From the cell containing the given text, extract its center point as (X, Y) coordinate. 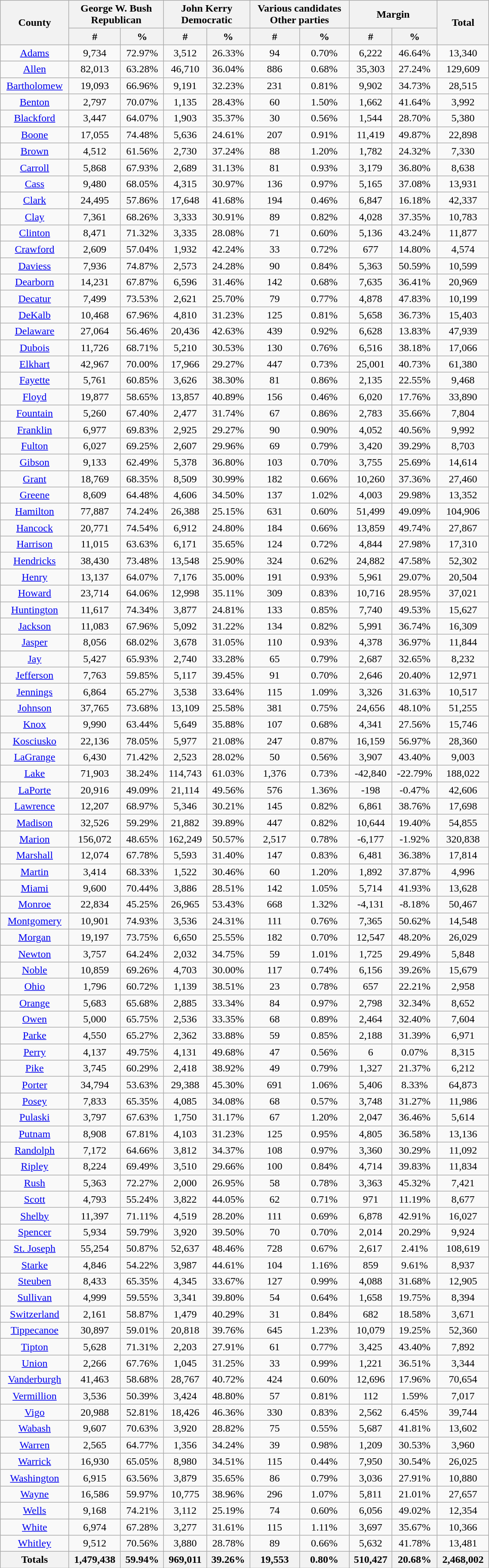
13.83% (415, 331)
1.36% (324, 790)
3,880 (185, 1543)
61 (275, 1347)
41.78% (415, 1543)
2,536 (185, 1019)
72.27% (142, 1183)
3,179 (371, 167)
42,606 (463, 790)
68.05% (142, 184)
58.87% (142, 1314)
Johnson (34, 708)
1.09% (324, 691)
677 (371, 250)
12,696 (371, 1380)
37.08% (415, 184)
17,066 (463, 348)
3,992 (463, 102)
6 (371, 1052)
47,939 (463, 331)
4,606 (185, 495)
Greene (34, 495)
13,109 (185, 708)
50.87% (142, 1248)
20.29% (415, 1232)
Vanderburgh (34, 1380)
188,022 (463, 774)
3,036 (371, 1478)
4,550 (95, 1036)
24,882 (371, 561)
4,574 (463, 250)
3,538 (185, 691)
36.74% (415, 626)
14,231 (95, 282)
8,980 (185, 1461)
33.28% (228, 659)
50.62% (415, 921)
35.67% (415, 1527)
1,479,438 (95, 1560)
11,015 (95, 544)
7,833 (95, 1101)
110 (275, 642)
57.86% (142, 200)
21.01% (415, 1494)
55.24% (142, 1199)
10,468 (95, 315)
38.24% (142, 774)
8,509 (185, 479)
6,628 (371, 331)
Warrick (34, 1461)
49.53% (415, 610)
13,548 (185, 561)
61.56% (142, 151)
3,277 (185, 1527)
10,880 (463, 1478)
51,255 (463, 708)
58.68% (142, 1380)
Sullivan (34, 1298)
31.63% (415, 691)
23 (275, 986)
27.24% (415, 69)
6,912 (185, 528)
7,604 (463, 1019)
62.49% (142, 462)
27.56% (415, 724)
0.95% (324, 1134)
2,797 (95, 102)
6,971 (463, 1036)
5,427 (95, 659)
28.70% (415, 118)
46.36% (228, 1412)
35.66% (415, 413)
11,092 (463, 1150)
Spencer (34, 1232)
-6,177 (371, 839)
8,908 (95, 1134)
54.22% (142, 1265)
5,848 (463, 954)
39.50% (228, 1232)
39.89% (228, 823)
6,847 (371, 200)
Miami (34, 888)
104 (275, 1265)
59.01% (142, 1330)
37.35% (415, 216)
30.54% (415, 1461)
Montgomery (34, 921)
Boone (34, 135)
69.26% (142, 970)
2,687 (371, 659)
34,794 (95, 1085)
68.71% (142, 348)
Starke (34, 1265)
36.58% (415, 1134)
25,001 (371, 364)
439 (275, 331)
5,136 (371, 233)
Total (463, 22)
47 (275, 1052)
64.48% (142, 495)
3,757 (95, 954)
Shelby (34, 1216)
0.67% (324, 1248)
52,302 (463, 561)
7,330 (463, 151)
31.40% (228, 855)
1.07% (324, 1494)
33.64% (228, 691)
48.20% (415, 937)
61.03% (228, 774)
4,714 (371, 1167)
1,725 (371, 954)
Tippecanoe (34, 1330)
37,765 (95, 708)
68.33% (142, 872)
13,340 (463, 53)
5,117 (185, 675)
59.79% (142, 1232)
Vermillion (34, 1396)
3,425 (371, 1347)
631 (275, 512)
33.35% (228, 1019)
Crawford (34, 250)
4,103 (185, 1134)
27,657 (463, 1494)
53.63% (142, 1085)
4,085 (185, 1101)
0.69% (324, 1216)
0.64% (324, 1298)
145 (275, 806)
28,767 (185, 1380)
11,844 (463, 642)
296 (275, 1494)
14,548 (463, 921)
10,366 (463, 1527)
2,562 (371, 1412)
Putnam (34, 1134)
Lake (34, 774)
5,346 (185, 806)
67.87% (142, 282)
9.61% (415, 1265)
Porter (34, 1085)
Jasper (34, 642)
Lawrence (34, 806)
Monroe (34, 904)
Hendricks (34, 561)
59.85% (142, 675)
34.08% (228, 1101)
45.32% (415, 1183)
Delaware (34, 331)
4,519 (185, 1216)
4,996 (463, 872)
1.50% (324, 102)
1,522 (185, 872)
64.24% (142, 954)
0.07% (415, 1052)
8,937 (463, 1265)
17,055 (95, 135)
3,112 (185, 1510)
31.46% (228, 282)
8,609 (95, 495)
73.53% (142, 299)
34.50% (228, 495)
63.63% (142, 544)
1,479 (185, 1314)
22,834 (95, 904)
130 (275, 348)
Morgan (34, 937)
6,596 (185, 282)
2,565 (95, 1445)
33.67% (228, 1281)
103 (275, 462)
6,027 (95, 446)
9,734 (95, 53)
Warren (34, 1445)
37.87% (415, 872)
0.71% (324, 1199)
42,967 (95, 364)
5,934 (95, 1232)
47.83% (415, 299)
50 (275, 757)
10,901 (95, 921)
70.07% (142, 102)
136 (275, 184)
1,356 (185, 1445)
2,014 (371, 1232)
52,637 (185, 1248)
67.76% (142, 1363)
7,365 (371, 921)
65.68% (142, 1003)
53.43% (228, 904)
Grant (34, 479)
7,421 (463, 1183)
25.70% (228, 299)
36.97% (415, 642)
4,028 (371, 216)
17,966 (185, 364)
3,333 (185, 216)
1.06% (324, 1085)
49.68% (228, 1052)
Various candidatesOther parties (299, 15)
9,003 (463, 757)
3,326 (371, 691)
6,864 (95, 691)
1.02% (324, 495)
19,197 (95, 937)
Decatur (34, 299)
Benton (34, 102)
4,805 (371, 1134)
0.62% (324, 561)
29,388 (185, 1085)
21.08% (228, 741)
6,650 (185, 937)
2,783 (371, 413)
Allen (34, 69)
John KerryDemocratic (206, 15)
11.19% (415, 1199)
6,878 (371, 1216)
-4,131 (371, 904)
8,056 (95, 642)
2,047 (371, 1117)
30,897 (95, 1330)
16.18% (415, 200)
3,812 (185, 1150)
52.81% (142, 1412)
231 (275, 86)
2,730 (185, 151)
8,315 (463, 1052)
2,573 (185, 266)
31.74% (228, 413)
137 (275, 495)
2,798 (371, 1003)
74.34% (142, 610)
28.43% (228, 102)
124 (275, 544)
4,378 (371, 642)
40.73% (415, 364)
7,804 (463, 413)
5,761 (95, 380)
12,074 (95, 855)
1,209 (371, 1445)
6,171 (185, 544)
10,783 (463, 216)
8,703 (463, 446)
30.97% (228, 184)
35.00% (228, 577)
46,710 (185, 69)
Henry (34, 577)
971 (371, 1199)
-8.18% (415, 904)
38.51% (228, 986)
1,892 (371, 872)
5,593 (185, 855)
19.75% (415, 1298)
5,628 (95, 1347)
St. Joseph (34, 1248)
9,512 (95, 1543)
49.75% (142, 1052)
1,139 (185, 986)
Marshall (34, 855)
9,992 (463, 429)
32.65% (415, 659)
127 (275, 1281)
11,419 (371, 135)
64.66% (142, 1150)
34.73% (415, 86)
3,987 (185, 1265)
19,093 (95, 86)
26.95% (228, 1183)
17,814 (463, 855)
5,406 (371, 1085)
-22.79% (415, 774)
191 (275, 577)
2,617 (371, 1248)
4,999 (95, 1298)
13,136 (463, 1134)
64,873 (463, 1085)
5,868 (95, 167)
12,905 (463, 1281)
5,649 (185, 724)
0.55% (324, 1429)
6,056 (371, 1510)
55,254 (95, 1248)
4,341 (371, 724)
26,965 (185, 904)
510,427 (371, 1560)
4,810 (185, 315)
22,898 (463, 135)
42.63% (228, 331)
Ripley (34, 1167)
40.29% (228, 1314)
5,165 (371, 184)
Perry (34, 1052)
70.63% (142, 1429)
70.00% (142, 364)
6.45% (415, 1412)
5,632 (371, 1543)
32.23% (228, 86)
65.05% (142, 1461)
22.21% (415, 986)
65.75% (142, 1019)
LaPorte (34, 790)
40.89% (228, 397)
26.33% (228, 53)
728 (275, 1248)
5,977 (185, 741)
71.32% (142, 233)
33.34% (228, 1003)
70 (275, 1232)
27,460 (463, 479)
8,433 (95, 1281)
5,614 (463, 1117)
56.46% (142, 331)
1,221 (371, 1363)
5,714 (371, 888)
Huntington (34, 610)
11,397 (95, 1216)
37.36% (415, 479)
8,677 (463, 1199)
64.06% (142, 593)
34.37% (228, 1150)
3,697 (371, 1527)
71 (275, 233)
69.83% (142, 429)
6,430 (95, 757)
15,679 (463, 970)
Union (34, 1363)
2,885 (185, 1003)
4,137 (95, 1052)
34.51% (228, 1461)
36.73% (415, 315)
36.38% (415, 855)
George W. BushRepublican (116, 15)
9,468 (463, 380)
30.29% (415, 1150)
0.44% (324, 1461)
324 (275, 561)
24.61% (228, 135)
28.20% (228, 1216)
0.98% (324, 1445)
49.74% (415, 528)
Harrison (34, 544)
29.49% (415, 954)
71.31% (142, 1347)
207 (275, 135)
63.28% (142, 69)
1.23% (324, 1330)
68.02% (142, 642)
31.61% (228, 1527)
6,915 (95, 1478)
46.64% (415, 53)
24.31% (228, 921)
10,599 (463, 266)
14,614 (463, 462)
54,855 (463, 823)
38.18% (415, 348)
Wayne (34, 1494)
57.04% (142, 250)
26,029 (463, 937)
9,902 (371, 86)
15,403 (463, 315)
0.90% (324, 429)
4,846 (95, 1265)
1.01% (324, 954)
50.39% (142, 1396)
114,743 (185, 774)
30.21% (228, 806)
Howard (34, 593)
4,345 (185, 1281)
25.19% (228, 1510)
31.22% (228, 626)
1,327 (371, 1068)
Martin (34, 872)
309 (275, 593)
37.24% (228, 151)
73.75% (142, 937)
3,363 (371, 1183)
7,950 (371, 1461)
40.72% (228, 1380)
9,990 (95, 724)
7,763 (95, 675)
117 (275, 970)
1.16% (324, 1265)
194 (275, 200)
10,199 (463, 299)
9,168 (95, 1510)
Posey (34, 1101)
5,961 (371, 577)
34.75% (228, 954)
15,746 (463, 724)
Madison (34, 823)
25.55% (228, 937)
23,714 (95, 593)
156,072 (95, 839)
576 (275, 790)
28.95% (415, 593)
28.78% (228, 1543)
45.25% (142, 904)
1,796 (95, 986)
65 (275, 659)
67.28% (142, 1527)
38.76% (415, 806)
2,000 (185, 1183)
13,857 (185, 397)
48.10% (415, 708)
11,877 (463, 233)
65.93% (142, 659)
73.68% (142, 708)
Totals (34, 1560)
886 (275, 69)
91 (275, 675)
-42,840 (371, 774)
30.91% (228, 216)
104,906 (463, 512)
13,137 (95, 577)
Franklin (34, 429)
5,683 (95, 1003)
3,907 (371, 757)
12,998 (185, 593)
41.68% (228, 200)
Cass (34, 184)
24.28% (228, 266)
25.69% (415, 462)
19,877 (95, 397)
17,698 (463, 806)
17,648 (185, 200)
41.81% (415, 1429)
5,811 (371, 1494)
52,360 (463, 1330)
-198 (371, 790)
24.80% (228, 528)
7,361 (95, 216)
657 (371, 986)
8,471 (95, 233)
859 (371, 1265)
10,260 (371, 479)
112 (371, 1396)
Ohio (34, 986)
Wells (34, 1510)
20,818 (185, 1330)
78.05% (142, 741)
Steuben (34, 1281)
1.32% (324, 904)
50.57% (228, 839)
72.97% (142, 53)
Switzerland (34, 1314)
White (34, 1527)
32.34% (415, 1003)
11,986 (463, 1101)
26,025 (463, 1461)
5,210 (185, 348)
8,394 (463, 1298)
Clark (34, 200)
25.58% (228, 708)
969,011 (185, 1560)
3,877 (185, 610)
4,052 (371, 429)
48.80% (228, 1396)
5,687 (371, 1429)
9,600 (95, 888)
Fountain (34, 413)
668 (275, 904)
6,212 (463, 1068)
7,017 (463, 1396)
44.61% (228, 1265)
20,504 (463, 577)
44.05% (228, 1199)
Kosciusko (34, 741)
28.02% (228, 757)
13,602 (463, 1429)
3,960 (463, 1445)
4,131 (185, 1052)
35.11% (228, 593)
2,523 (185, 757)
Wabash (34, 1429)
2,161 (95, 1314)
0.87% (324, 741)
4,703 (185, 970)
7,635 (371, 282)
2,646 (371, 675)
2,609 (95, 250)
49.87% (415, 135)
49 (275, 1068)
12,547 (371, 937)
74.93% (142, 921)
39.80% (228, 1298)
28.82% (228, 1429)
0.92% (324, 331)
68.26% (142, 216)
15,627 (463, 610)
60.72% (142, 986)
3,671 (463, 1314)
39.29% (415, 446)
39.76% (228, 1330)
11,617 (95, 610)
39.45% (228, 675)
40.56% (415, 429)
54 (275, 1298)
24.81% (228, 610)
28,515 (463, 86)
18,426 (185, 1412)
28.08% (228, 233)
19.40% (415, 823)
17,310 (463, 544)
0.75% (324, 708)
6,974 (95, 1527)
3,512 (185, 53)
100 (275, 1167)
2,135 (371, 380)
67.63% (142, 1117)
3,886 (185, 888)
22.55% (415, 380)
39.83% (415, 1167)
330 (275, 1412)
Dearborn (34, 282)
16,586 (95, 1494)
31.68% (415, 1281)
2,607 (185, 446)
21,882 (185, 823)
645 (275, 1330)
43.24% (415, 233)
424 (275, 1380)
60.29% (142, 1068)
1,658 (371, 1298)
Noble (34, 970)
0.74% (324, 970)
3,678 (185, 642)
51,499 (371, 512)
63.56% (142, 1478)
1,750 (185, 1117)
18.58% (415, 1314)
70.56% (142, 1543)
3,420 (371, 446)
8,224 (95, 1167)
Blackford (34, 118)
70,654 (463, 1380)
7,499 (95, 299)
68.35% (142, 479)
45.30% (228, 1085)
20,916 (95, 790)
2,418 (185, 1068)
71.42% (142, 757)
1,932 (185, 250)
1.11% (324, 1527)
12,971 (463, 675)
34.24% (228, 1445)
320,838 (463, 839)
25.90% (228, 561)
3,745 (95, 1068)
Whitley (34, 1543)
5,260 (95, 413)
59.29% (142, 823)
5,092 (185, 626)
2,032 (185, 954)
49.02% (415, 1510)
17.76% (415, 397)
70.44% (142, 888)
3,748 (371, 1101)
67.40% (142, 413)
28,360 (463, 741)
2,925 (185, 429)
2,468,002 (463, 1560)
39,744 (463, 1412)
66.96% (142, 86)
88 (275, 151)
9,607 (95, 1429)
13,481 (463, 1543)
64.77% (142, 1445)
38.30% (228, 380)
Jackson (34, 626)
36.46% (415, 1117)
69.49% (142, 1167)
4,003 (371, 495)
Fulton (34, 446)
Washington (34, 1478)
71,903 (95, 774)
2,464 (371, 1019)
Rush (34, 1183)
Scott (34, 1199)
147 (275, 855)
3,510 (185, 1167)
67.81% (142, 1134)
Marion (34, 839)
0.91% (324, 135)
3,879 (185, 1478)
Margin (393, 15)
8,638 (463, 167)
247 (275, 741)
47.58% (415, 561)
108,619 (463, 1248)
24,495 (95, 200)
31.27% (415, 1101)
2,477 (185, 413)
24.32% (415, 151)
7,892 (463, 1347)
9,924 (463, 1232)
86 (275, 1478)
67.78% (142, 855)
21.37% (415, 1068)
29.07% (415, 577)
29.98% (415, 495)
10,644 (371, 823)
9,480 (95, 184)
28.51% (228, 888)
3,414 (95, 872)
8.33% (415, 1085)
-0.47% (415, 790)
57 (275, 1396)
11,083 (95, 626)
Bartholomew (34, 86)
32,526 (95, 823)
6,156 (371, 970)
10,079 (371, 1330)
17.96% (415, 1380)
18,769 (95, 479)
Gibson (34, 462)
59.94% (142, 1560)
59.97% (142, 1494)
381 (275, 708)
36.04% (228, 69)
Tipton (34, 1347)
Vigo (34, 1412)
59.55% (142, 1298)
74.87% (142, 266)
16,930 (95, 1461)
58.65% (142, 397)
12,354 (463, 1510)
0.80% (324, 1560)
14.80% (415, 250)
33,890 (463, 397)
3,344 (463, 1363)
6,861 (371, 806)
74.24% (142, 512)
8,652 (463, 1003)
33.88% (228, 1036)
61,380 (463, 364)
0.57% (324, 1101)
13,352 (463, 495)
16,309 (463, 626)
DeKalb (34, 315)
133 (275, 610)
6,516 (371, 348)
-1.92% (415, 839)
68.97% (142, 806)
42.24% (228, 250)
31.13% (228, 167)
10,859 (95, 970)
39 (275, 1445)
Hancock (34, 528)
134 (275, 626)
38.96% (228, 1494)
13,628 (463, 888)
11,726 (95, 348)
5,636 (185, 135)
74.48% (142, 135)
7,740 (371, 610)
108 (275, 1150)
31.25% (228, 1363)
5,991 (371, 626)
30.46% (228, 872)
10,716 (371, 593)
11,834 (463, 1167)
31.05% (228, 642)
5,658 (371, 315)
Floyd (34, 397)
20,988 (95, 1412)
4,878 (371, 299)
Newton (34, 954)
Orange (34, 1003)
10,775 (185, 1494)
Pulaski (34, 1117)
69.25% (142, 446)
31.17% (228, 1117)
74 (275, 1510)
67.93% (142, 167)
27.98% (415, 544)
73.48% (142, 561)
24,656 (371, 708)
Knox (34, 724)
82,013 (95, 69)
49.56% (228, 790)
38.92% (228, 1068)
Owen (34, 1019)
2,517 (275, 839)
Parke (34, 1036)
9,191 (185, 86)
58 (275, 1183)
107 (275, 724)
20.40% (415, 675)
9,133 (95, 462)
2,958 (463, 986)
75 (275, 1429)
10,517 (463, 691)
29.66% (228, 1167)
56.97% (415, 741)
22,136 (95, 741)
4,512 (95, 151)
48.65% (142, 839)
3,424 (185, 1396)
27,064 (95, 331)
691 (275, 1085)
1,662 (371, 102)
42,337 (463, 200)
94 (275, 53)
3,755 (371, 462)
41,463 (95, 1380)
Brown (34, 151)
1.59% (415, 1396)
20,436 (185, 331)
69 (275, 446)
5,380 (463, 118)
7,936 (95, 266)
3,335 (185, 233)
0.89% (324, 1019)
Fayette (34, 380)
2,740 (185, 659)
2,362 (185, 1036)
4,315 (185, 184)
27,867 (463, 528)
30.00% (228, 970)
3,626 (185, 380)
30 (275, 118)
20.68% (415, 1560)
4,793 (95, 1199)
62 (275, 1199)
41.93% (415, 888)
7,172 (95, 1150)
6,222 (371, 53)
6,481 (371, 855)
50.59% (415, 266)
156 (275, 397)
Randolph (34, 1150)
5,000 (95, 1019)
County (34, 22)
Pike (34, 1068)
84 (275, 1003)
20,771 (95, 528)
Clay (34, 216)
3,797 (95, 1117)
31 (275, 1314)
16,027 (463, 1216)
2,621 (185, 299)
Dubois (34, 348)
1,376 (275, 774)
13,931 (463, 184)
50,467 (463, 904)
20,969 (463, 282)
Daviess (34, 266)
5,378 (185, 462)
26,388 (185, 512)
Hamilton (34, 512)
35,303 (371, 69)
1,782 (371, 151)
Carroll (34, 167)
2,689 (185, 167)
Adams (34, 53)
74.21% (142, 1510)
2,188 (371, 1036)
1,135 (185, 102)
63.44% (142, 724)
6,020 (371, 397)
3,341 (185, 1298)
Jay (34, 659)
LaGrange (34, 757)
37,021 (463, 593)
77,887 (95, 512)
38,430 (95, 561)
48.46% (228, 1248)
184 (275, 528)
4,844 (371, 544)
Clinton (34, 233)
682 (371, 1314)
42.91% (415, 1216)
19,553 (275, 1560)
30.99% (228, 479)
16,159 (371, 741)
13,859 (371, 528)
1.05% (324, 888)
Jefferson (34, 675)
21,114 (185, 790)
41.64% (415, 102)
19.25% (415, 1330)
25.15% (228, 512)
36.41% (415, 282)
Elkhart (34, 364)
3,822 (185, 1199)
31.39% (415, 1036)
79 (275, 299)
129,609 (463, 69)
3,360 (371, 1150)
4,088 (371, 1281)
2.41% (415, 1248)
74.54% (142, 528)
60.85% (142, 380)
35.88% (228, 724)
8,232 (463, 659)
2,203 (185, 1347)
12,207 (95, 806)
29.96% (228, 446)
36.51% (415, 1363)
32.40% (415, 1019)
7,176 (185, 577)
1,544 (371, 118)
1,903 (185, 118)
162,249 (185, 839)
35.37% (228, 118)
6,977 (95, 429)
1,045 (185, 1363)
Jennings (34, 691)
3,447 (95, 118)
2,266 (95, 1363)
71.11% (142, 1216)
